Locate the cell with the specified text and output its (X, Y) center coordinate. 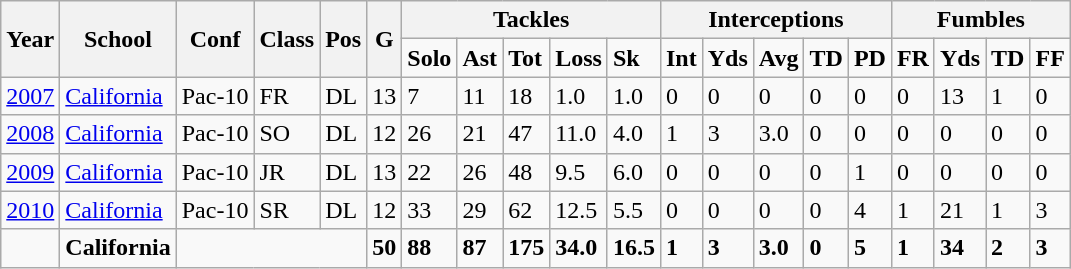
Pos (344, 39)
9.5 (579, 172)
Tackles (532, 20)
G (384, 39)
175 (526, 248)
6.0 (634, 172)
7 (430, 96)
Loss (579, 58)
22 (430, 172)
11.0 (579, 134)
Sk (634, 58)
87 (480, 248)
School (118, 39)
Int (681, 58)
16.5 (634, 248)
2010 (30, 210)
62 (526, 210)
48 (526, 172)
4 (870, 210)
34 (960, 248)
SR (287, 210)
PD (870, 58)
2008 (30, 134)
FF (1050, 58)
88 (430, 248)
Ast (480, 58)
11 (480, 96)
2 (1008, 248)
5.5 (634, 210)
18 (526, 96)
5 (870, 248)
Class (287, 39)
12.5 (579, 210)
SO (287, 134)
Year (30, 39)
2007 (30, 96)
Conf (215, 39)
4.0 (634, 134)
Avg (778, 58)
JR (287, 172)
Solo (430, 58)
Fumbles (980, 20)
29 (480, 210)
50 (384, 248)
Interceptions (776, 20)
2009 (30, 172)
47 (526, 134)
Tot (526, 58)
33 (430, 210)
34.0 (579, 248)
